Find where the given text appears and provide that cell's center as (x, y) coordinate. 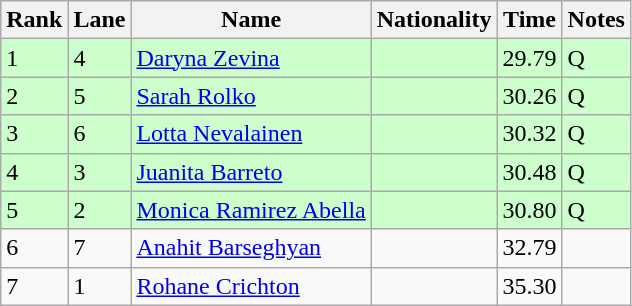
32.79 (530, 248)
30.32 (530, 134)
Nationality (434, 20)
Rohane Crichton (251, 286)
29.79 (530, 58)
Time (530, 20)
Monica Ramirez Abella (251, 210)
Lane (100, 20)
30.26 (530, 96)
Rank (34, 20)
30.48 (530, 172)
Daryna Zevina (251, 58)
Sarah Rolko (251, 96)
Juanita Barreto (251, 172)
Notes (596, 20)
35.30 (530, 286)
Lotta Nevalainen (251, 134)
30.80 (530, 210)
Name (251, 20)
Anahit Barseghyan (251, 248)
